Search for the cell housing the specified text and yield its [x, y] center coordinate. 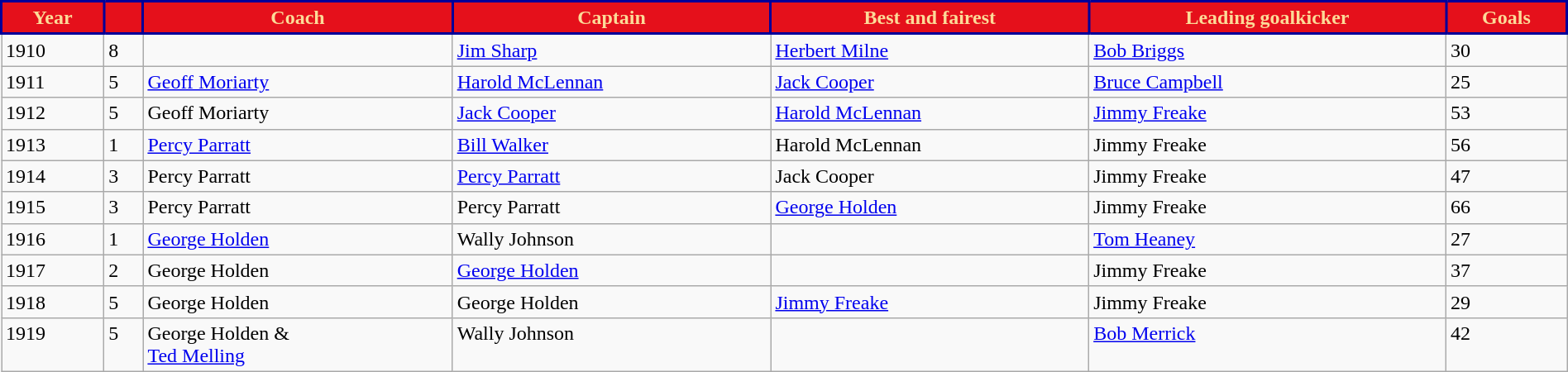
1916 [53, 239]
Leading goalkicker [1268, 18]
1914 [53, 176]
66 [1506, 207]
Jim Sharp [612, 50]
1911 [53, 82]
29 [1506, 302]
25 [1506, 82]
Herbert Milne [930, 50]
30 [1506, 50]
37 [1506, 270]
42 [1506, 344]
1917 [53, 270]
1919 [53, 344]
56 [1506, 145]
1910 [53, 50]
Goals [1506, 18]
27 [1506, 239]
George Holden &Ted Melling [298, 344]
1915 [53, 207]
1912 [53, 113]
Bob Merrick [1268, 344]
Captain [612, 18]
1918 [53, 302]
53 [1506, 113]
Bill Walker [612, 145]
Bob Briggs [1268, 50]
Coach [298, 18]
2 [124, 270]
Bruce Campbell [1268, 82]
Tom Heaney [1268, 239]
Best and fairest [930, 18]
47 [1506, 176]
1913 [53, 145]
Year [53, 18]
8 [124, 50]
